Find where the given text appears and provide that cell's center as [X, Y] coordinate. 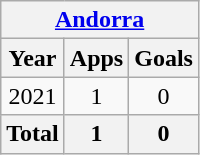
Goals [164, 58]
Total [33, 134]
2021 [33, 96]
Year [33, 58]
Apps [96, 58]
Andorra [100, 20]
